Determine the (X, Y) coordinate at the center of the cell enclosing the given text.  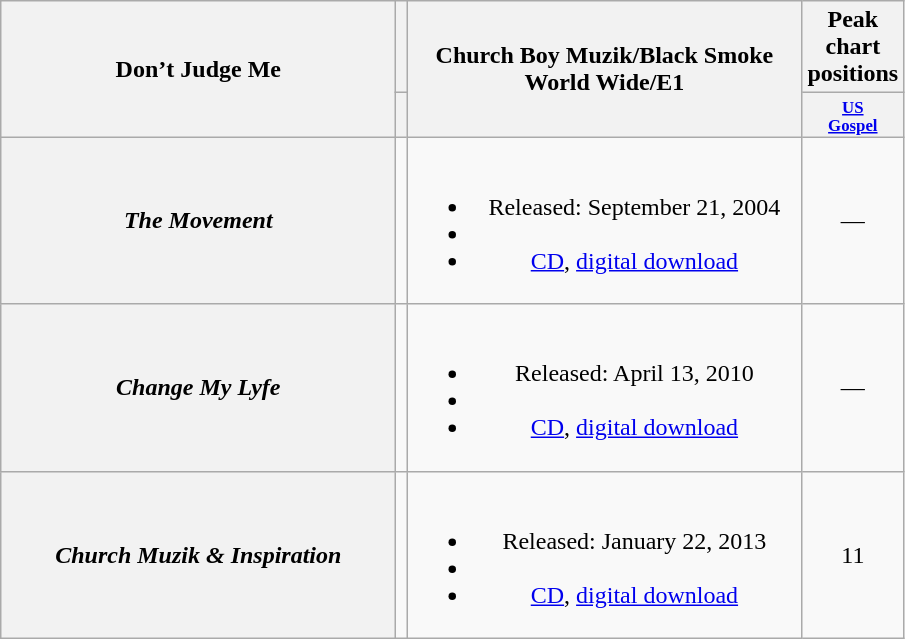
Released: September 21, 2004CD, digital download (604, 220)
USGospel (853, 115)
Peak chart positions (853, 47)
Church Boy Muzik/Black Smoke World Wide/E1 (604, 69)
The Movement (198, 220)
Released: January 22, 2013CD, digital download (604, 554)
Released: April 13, 2010CD, digital download (604, 388)
Change My Lyfe (198, 388)
Don’t Judge Me (198, 69)
Church Muzik & Inspiration (198, 554)
11 (853, 554)
